Output the (X, Y) coordinate of the center of the cell containing the given text.  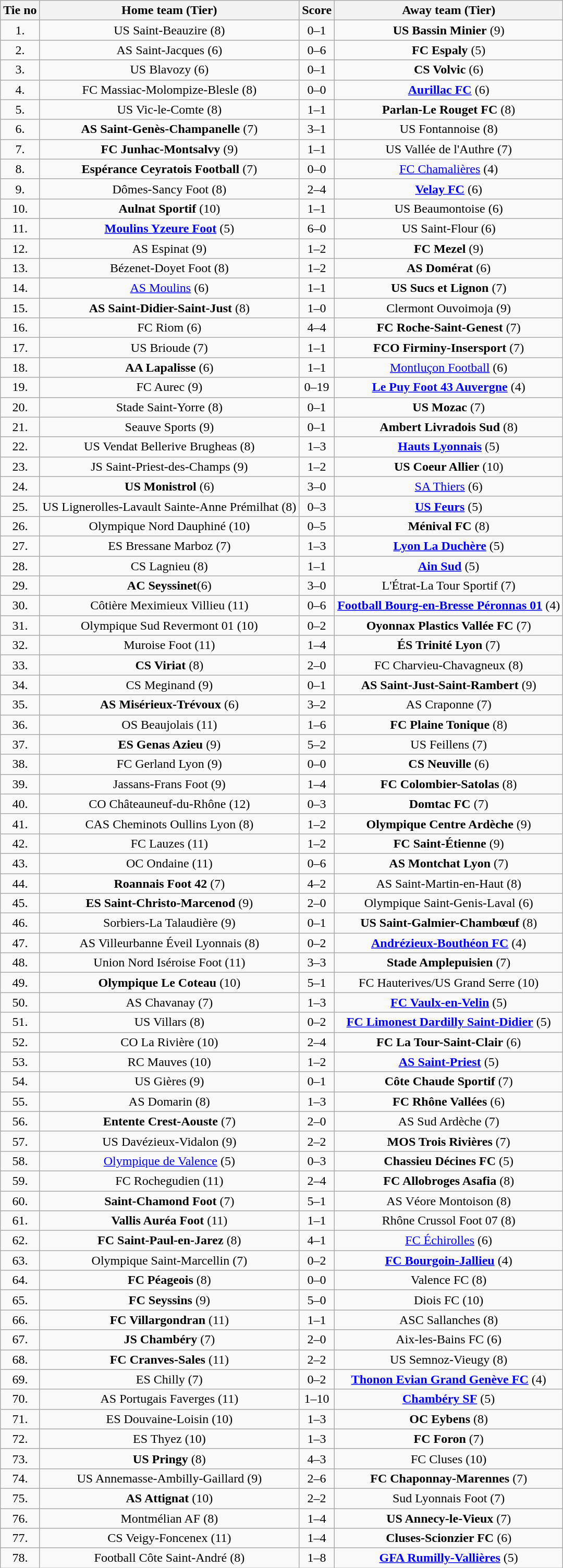
Jassans-Frans Foot (9) (169, 784)
Côtière Meximieux Villieu (11) (169, 606)
AC Seyssinet(6) (169, 586)
47. (20, 943)
FC Aurec (9) (169, 387)
CO La Rivière (10) (169, 1042)
Home team (Tier) (169, 10)
40. (20, 804)
US Saint-Beauzire (8) (169, 30)
FC Vaulx-en-Velin (5) (449, 1002)
4. (20, 90)
CS Lagnieu (8) (169, 566)
35. (20, 705)
26. (20, 526)
FC Saint-Paul-en-Jarez (8) (169, 1241)
67. (20, 1340)
Olympique Centre Ardèche (9) (449, 824)
38. (20, 764)
Olympique Saint-Marcellin (7) (169, 1260)
21. (20, 427)
ÉS Trinité Lyon (7) (449, 645)
48. (20, 963)
Chambéry SF (5) (449, 1399)
Seauve Sports (9) (169, 427)
AS Attignat (10) (169, 1498)
3–3 (317, 963)
Olympique de Valence (5) (169, 1161)
Montmélian AF (8) (169, 1518)
FC Limonest Dardilly Saint-Didier (5) (449, 1022)
Oyonnax Plastics Vallée FC (7) (449, 626)
23. (20, 467)
57. (20, 1141)
AS Espinat (9) (169, 249)
FC Roche-Saint-Genest (7) (449, 328)
30. (20, 606)
US Semnoz-Vieugy (8) (449, 1359)
6. (20, 129)
Thonon Evian Grand Genève FC (4) (449, 1379)
5. (20, 109)
3. (20, 70)
70. (20, 1399)
FC Lauzes (11) (169, 843)
Olympique Nord Dauphiné (10) (169, 526)
4–2 (317, 884)
50. (20, 1002)
1–0 (317, 308)
ES Bressane Marboz (7) (169, 546)
73. (20, 1459)
51. (20, 1022)
58. (20, 1161)
0–19 (317, 387)
63. (20, 1260)
OS Beaujolais (11) (169, 725)
CS Neuville (6) (449, 764)
Côte Chaude Sportif (7) (449, 1082)
10. (20, 209)
Saint-Chamond Foot (7) (169, 1200)
Le Puy Foot 43 Auvergne (4) (449, 387)
5–2 (317, 744)
74. (20, 1478)
US Bassin Minier (9) (449, 30)
24. (20, 486)
FC Riom (6) (169, 328)
37. (20, 744)
AS Saint-Martin-en-Haut (8) (449, 884)
78. (20, 1558)
Football Côte Saint-André (8) (169, 1558)
ASC Sallanches (8) (449, 1320)
8. (20, 169)
17. (20, 348)
FC Seyssins (9) (169, 1300)
Dômes-Sancy Foot (8) (169, 189)
FC Hauterives/US Grand Serre (10) (449, 983)
FC Saint-Étienne (9) (449, 843)
39. (20, 784)
FC Massiac-Molompize-Blesle (8) (169, 90)
Score (317, 10)
Sorbiers-La Talaudière (9) (169, 923)
AS Saint-Didier-Saint-Just (8) (169, 308)
AS Domérat (6) (449, 268)
GFA Rumilly-Vallières (5) (449, 1558)
42. (20, 843)
CS Viriat (8) (169, 665)
59. (20, 1181)
Parlan-Le Rouget FC (8) (449, 109)
Vallis Auréa Foot (11) (169, 1221)
55. (20, 1101)
US Sucs et Lignon (7) (449, 288)
Hauts Lyonnais (5) (449, 447)
FC Cranves-Sales (11) (169, 1359)
72. (20, 1439)
US Vendat Bellerive Brugheas (8) (169, 447)
AS Véore Montoison (8) (449, 1200)
FC Gerland Lyon (9) (169, 764)
JS Saint-Priest-des-Champs (9) (169, 467)
6–0 (317, 228)
FC Rochegudien (11) (169, 1181)
18. (20, 367)
MOS Trois Rivières (7) (449, 1141)
FC La Tour-Saint-Clair (6) (449, 1042)
Clermont Ouvoimoja (9) (449, 308)
AS Montchat Lyon (7) (449, 863)
33. (20, 665)
Aurillac FC (6) (449, 90)
US Vic-le-Comte (8) (169, 109)
1. (20, 30)
56. (20, 1121)
RC Mauves (10) (169, 1062)
65. (20, 1300)
AS Craponne (7) (449, 705)
US Coeur Allier (10) (449, 467)
ES Douvaine-Loisin (10) (169, 1419)
19. (20, 387)
Olympique Le Coteau (10) (169, 983)
Football Bourg-en-Bresse Péronnas 01 (4) (449, 606)
52. (20, 1042)
Bézenet-Doyet Foot (8) (169, 268)
SA Thiers (6) (449, 486)
46. (20, 923)
US Feurs (5) (449, 506)
61. (20, 1221)
US Gières (9) (169, 1082)
L'Étrat-La Tour Sportif (7) (449, 586)
US Mozac (7) (449, 407)
22. (20, 447)
7. (20, 149)
Montluçon Football (6) (449, 367)
Away team (Tier) (449, 10)
US Annecy-le-Vieux (7) (449, 1518)
27. (20, 546)
US Lignerolles-Lavault Sainte-Anne Prémilhat (8) (169, 506)
FC Échirolles (6) (449, 1241)
AS Portugais Faverges (11) (169, 1399)
CAS Cheminots Oullins Lyon (8) (169, 824)
US Davézieux-Vidalon (9) (169, 1141)
FC Charvieu-Chavagneux (8) (449, 665)
1–8 (317, 1558)
Stade Saint-Yorre (8) (169, 407)
Valence FC (8) (449, 1280)
11. (20, 228)
FC Espaly (5) (449, 50)
1–6 (317, 725)
Aix-les-Bains FC (6) (449, 1340)
FC Péageois (8) (169, 1280)
US Blavozy (6) (169, 70)
49. (20, 983)
60. (20, 1200)
AS Saint-Jacques (6) (169, 50)
1–10 (317, 1399)
US Saint-Galmier-Chambœuf (8) (449, 923)
AS Villeurbanne Éveil Lyonnais (8) (169, 943)
FC Chamalières (4) (449, 169)
FC Cluses (10) (449, 1459)
FC Villargondran (11) (169, 1320)
AS Chavanay (7) (169, 1002)
43. (20, 863)
Andrézieux-Bouthéon FC (4) (449, 943)
Ménival FC (8) (449, 526)
FC Chaponnay-Marennes (7) (449, 1478)
Olympique Sud Revermont 01 (10) (169, 626)
Moulins Yzeure Foot (5) (169, 228)
77. (20, 1538)
14. (20, 288)
FC Plaine Tonique (8) (449, 725)
76. (20, 1518)
Roannais Foot 42 (7) (169, 884)
Aulnat Sportif (10) (169, 209)
US Villars (8) (169, 1022)
ES Chilly (7) (169, 1379)
JS Chambéry (7) (169, 1340)
AA Lapalisse (6) (169, 367)
Stade Amplepuisien (7) (449, 963)
Entente Crest-Aouste (7) (169, 1121)
4–3 (317, 1459)
34. (20, 685)
5–0 (317, 1300)
Velay FC (6) (449, 189)
FC Allobroges Asafia (8) (449, 1181)
US Feillens (7) (449, 744)
AS Domarin (8) (169, 1101)
20. (20, 407)
4–4 (317, 328)
15. (20, 308)
CS Meginand (9) (169, 685)
AS Misérieux-Trévoux (6) (169, 705)
68. (20, 1359)
US Vallée de l'Authre (7) (449, 149)
OC Eybens (8) (449, 1419)
12. (20, 249)
Union Nord Iséroise Foot (11) (169, 963)
25. (20, 506)
41. (20, 824)
32. (20, 645)
Espérance Ceyratois Football (7) (169, 169)
FC Foron (7) (449, 1439)
Sud Lyonnais Foot (7) (449, 1498)
28. (20, 566)
2. (20, 50)
CO Châteauneuf-du-Rhône (12) (169, 804)
AS Sud Ardèche (7) (449, 1121)
AS Saint-Just-Saint-Rambert (9) (449, 685)
AS Saint-Genès-Champanelle (7) (169, 129)
US Monistrol (6) (169, 486)
62. (20, 1241)
ES Saint-Christo-Marcenod (9) (169, 903)
FC Mezel (9) (449, 249)
US Pringy (8) (169, 1459)
FC Junhac-Montsalvy (9) (169, 149)
Lyon La Duchère (5) (449, 546)
Muroise Foot (11) (169, 645)
US Brioude (7) (169, 348)
71. (20, 1419)
Diois FC (10) (449, 1300)
US Saint-Flour (6) (449, 228)
Cluses-Scionzier FC (6) (449, 1538)
36. (20, 725)
44. (20, 884)
FC Bourgoin-Jallieu (4) (449, 1260)
Tie no (20, 10)
Domtac FC (7) (449, 804)
31. (20, 626)
66. (20, 1320)
FCO Firminy-Insersport (7) (449, 348)
9. (20, 189)
75. (20, 1498)
64. (20, 1280)
16. (20, 328)
ES Thyez (10) (169, 1439)
Rhône Crussol Foot 07 (8) (449, 1221)
Chassieu Décines FC (5) (449, 1161)
53. (20, 1062)
4–1 (317, 1241)
Ambert Livradois Sud (8) (449, 427)
ES Genas Azieu (9) (169, 744)
29. (20, 586)
3–1 (317, 129)
US Beaumontoise (6) (449, 209)
45. (20, 903)
FC Rhône Vallées (6) (449, 1101)
2–6 (317, 1478)
Olympique Saint-Genis-Laval (6) (449, 903)
CS Volvic (6) (449, 70)
3–2 (317, 705)
0–5 (317, 526)
OC Ondaine (11) (169, 863)
69. (20, 1379)
AS Saint-Priest (5) (449, 1062)
Ain Sud (5) (449, 566)
US Fontannoise (8) (449, 129)
US Annemasse-Ambilly-Gaillard (9) (169, 1478)
13. (20, 268)
CS Veigy-Foncenex (11) (169, 1538)
AS Moulins (6) (169, 288)
FC Colombier-Satolas (8) (449, 784)
54. (20, 1082)
